Capture the cell that displays the provided text and extract its [X, Y] central coordinate. 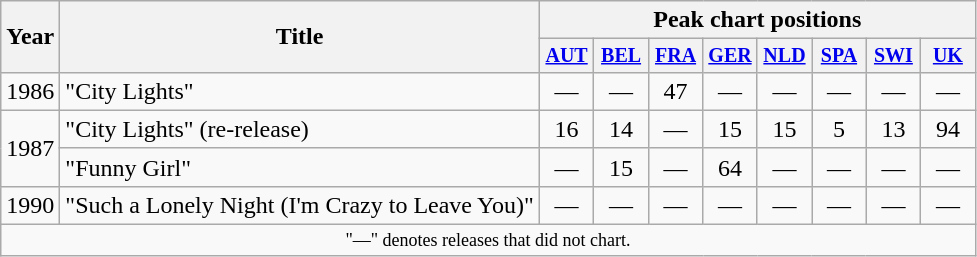
5 [839, 129]
16 [566, 129]
"City Lights" (re-release) [300, 129]
"Funny Girl" [300, 167]
"City Lights" [300, 91]
BEL [621, 56]
Year [30, 37]
GER [730, 56]
1987 [30, 148]
47 [675, 91]
"—" denotes releases that did not chart. [488, 240]
1990 [30, 205]
94 [948, 129]
13 [893, 129]
1986 [30, 91]
AUT [566, 56]
SWI [893, 56]
"Such a Lonely Night (I'm Crazy to Leave You)" [300, 205]
Title [300, 37]
UK [948, 56]
NLD [784, 56]
Peak chart positions [757, 20]
FRA [675, 56]
64 [730, 167]
SPA [839, 56]
14 [621, 129]
